Return the [x, y] coordinate for the center point of the cell that contains the specified text.  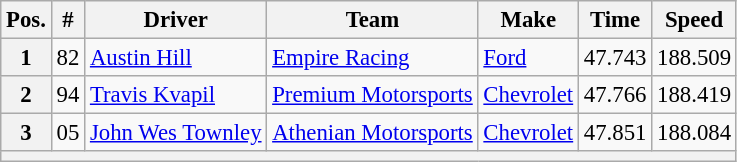
Ford [528, 58]
188.419 [694, 95]
Speed [694, 20]
94 [68, 95]
Empire Racing [372, 58]
John Wes Townley [176, 133]
3 [26, 133]
Driver [176, 20]
1 [26, 58]
2 [26, 95]
Austin Hill [176, 58]
188.084 [694, 133]
Time [614, 20]
188.509 [694, 58]
# [68, 20]
47.851 [614, 133]
47.766 [614, 95]
Pos. [26, 20]
Travis Kvapil [176, 95]
82 [68, 58]
Athenian Motorsports [372, 133]
05 [68, 133]
Premium Motorsports [372, 95]
Make [528, 20]
47.743 [614, 58]
Team [372, 20]
